Return the (X, Y) coordinate for the center point of the cell that contains the specified text.  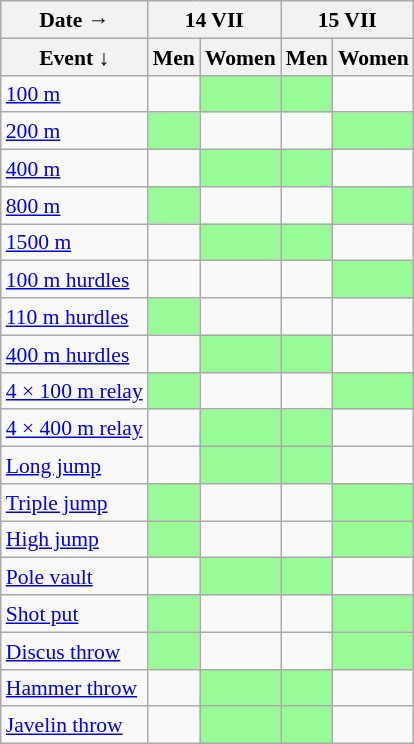
400 m hurdles (74, 354)
Long jump (74, 466)
Pole vault (74, 576)
100 m hurdles (74, 280)
Javelin throw (74, 726)
Date → (74, 20)
14 VII (214, 20)
Shot put (74, 614)
100 m (74, 94)
110 m hurdles (74, 316)
Triple jump (74, 502)
Event ↓ (74, 56)
800 m (74, 206)
Hammer throw (74, 688)
200 m (74, 132)
400 m (74, 168)
15 VII (348, 20)
1500 m (74, 242)
4 × 400 m relay (74, 428)
4 × 100 m relay (74, 390)
High jump (74, 540)
Discus throw (74, 650)
